For the text-containing cell, return its midpoint in (x, y) coordinate format. 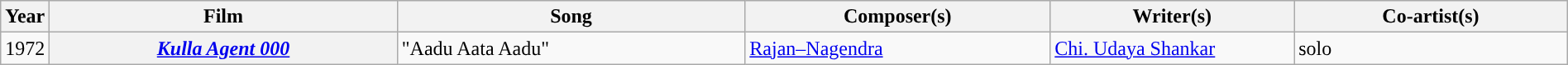
Writer(s) (1173, 17)
Year (25, 17)
"Aadu Aata Aadu" (571, 48)
Kulla Agent 000 (223, 48)
solo (1431, 48)
Co-artist(s) (1431, 17)
Film (223, 17)
Composer(s) (898, 17)
Rajan–Nagendra (898, 48)
Chi. Udaya Shankar (1173, 48)
Song (571, 17)
1972 (25, 48)
